Pinpoint the cell where the given text exists, returning its [X, Y] midpoint coordinate. 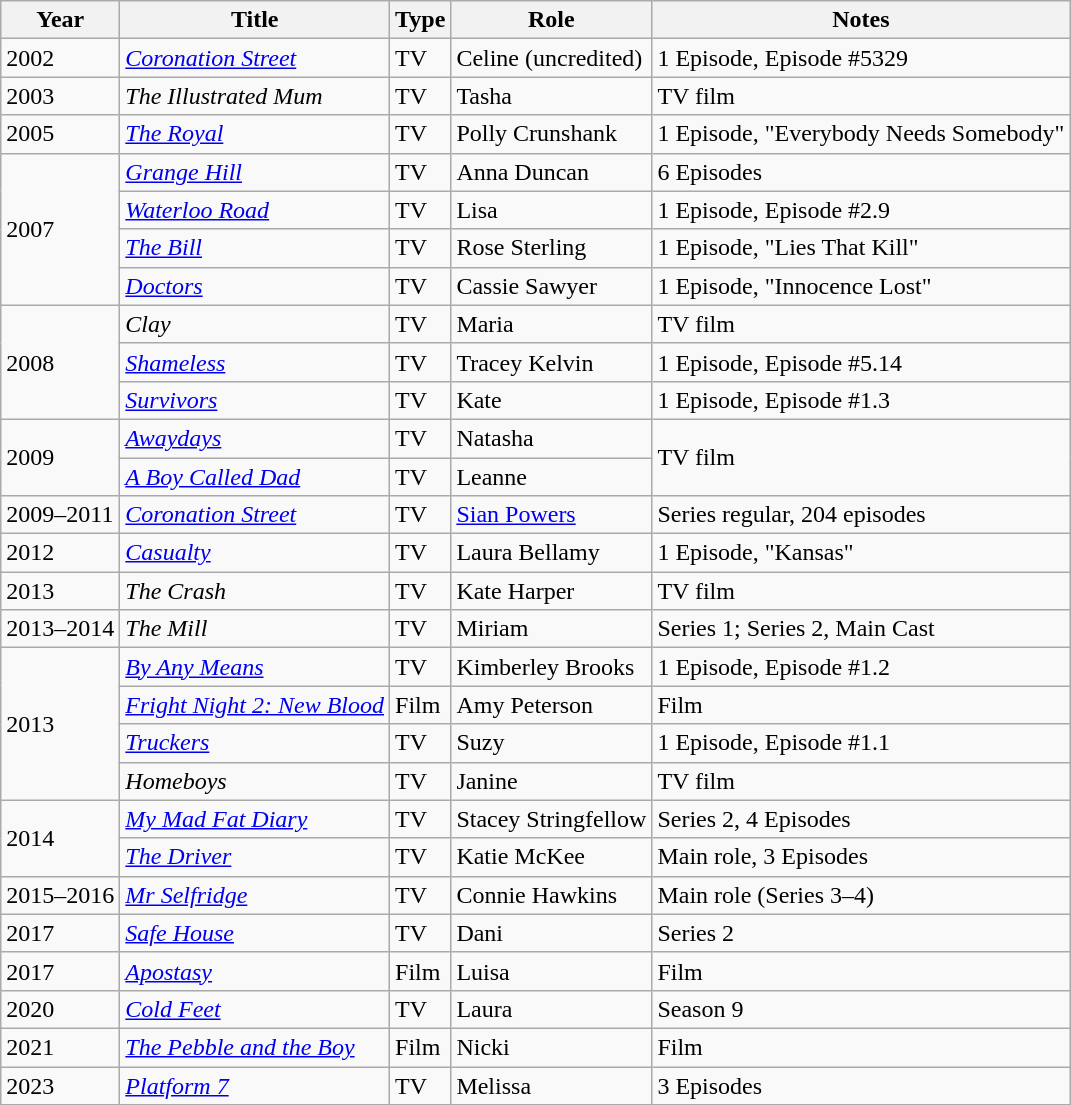
Polly Crunshank [552, 134]
Cold Feet [255, 1009]
1 Episode, Episode #5.14 [861, 362]
1 Episode, Episode #1.2 [861, 667]
Kimberley Brooks [552, 667]
Suzy [552, 743]
Series 1; Series 2, Main Cast [861, 629]
Stacey Stringfellow [552, 819]
The Pebble and the Boy [255, 1047]
2009 [60, 457]
Sian Powers [552, 515]
Luisa [552, 971]
2005 [60, 134]
Main role, 3 Episodes [861, 857]
Doctors [255, 286]
Waterloo Road [255, 210]
Survivors [255, 400]
Platform 7 [255, 1085]
6 Episodes [861, 172]
The Royal [255, 134]
A Boy Called Dad [255, 477]
Kate Harper [552, 591]
Dani [552, 933]
Awaydays [255, 438]
Lisa [552, 210]
2012 [60, 553]
Celine (uncredited) [552, 58]
Title [255, 20]
1 Episode, "Lies That Kill" [861, 248]
1 Episode, Episode #1.1 [861, 743]
Rose Sterling [552, 248]
The Bill [255, 248]
My Mad Fat Diary [255, 819]
Connie Hawkins [552, 895]
Series 2, 4 Episodes [861, 819]
Casualty [255, 553]
2008 [60, 362]
2003 [60, 96]
1 Episode, "Everybody Needs Somebody" [861, 134]
2007 [60, 229]
Shameless [255, 362]
The Mill [255, 629]
Series regular, 204 episodes [861, 515]
Anna Duncan [552, 172]
Series 2 [861, 933]
2015–2016 [60, 895]
Laura [552, 1009]
Miriam [552, 629]
Mr Selfridge [255, 895]
Nicki [552, 1047]
Natasha [552, 438]
Apostasy [255, 971]
2021 [60, 1047]
Fright Night 2: New Blood [255, 705]
2023 [60, 1085]
3 Episodes [861, 1085]
Season 9 [861, 1009]
Maria [552, 324]
Grange Hill [255, 172]
Main role (Series 3–4) [861, 895]
Laura Bellamy [552, 553]
1 Episode, "Kansas" [861, 553]
2009–2011 [60, 515]
1 Episode, "Innocence Lost" [861, 286]
Amy Peterson [552, 705]
1 Episode, Episode #2.9 [861, 210]
1 Episode, Episode #1.3 [861, 400]
Janine [552, 781]
By Any Means [255, 667]
Homeboys [255, 781]
Kate [552, 400]
The Crash [255, 591]
The Driver [255, 857]
2020 [60, 1009]
Clay [255, 324]
Type [420, 20]
Katie McKee [552, 857]
2013–2014 [60, 629]
Role [552, 20]
Tasha [552, 96]
Melissa [552, 1085]
Truckers [255, 743]
The Illustrated Mum [255, 96]
Leanne [552, 477]
1 Episode, Episode #5329 [861, 58]
2002 [60, 58]
Tracey Kelvin [552, 362]
2014 [60, 838]
Safe House [255, 933]
Cassie Sawyer [552, 286]
Year [60, 20]
Notes [861, 20]
